Capture the cell that displays the provided text and extract its (x, y) central coordinate. 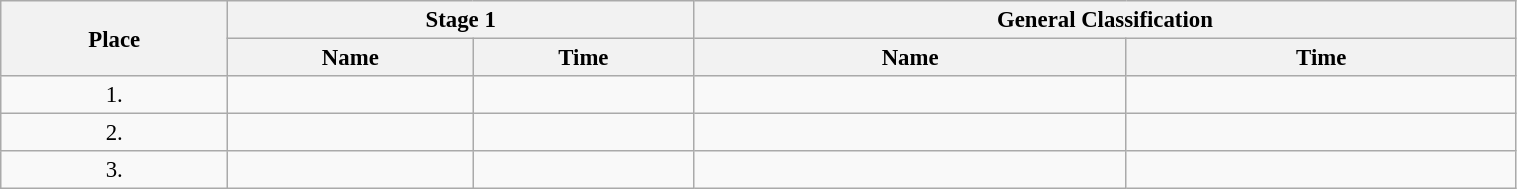
1. (114, 95)
General Classification (1105, 20)
Stage 1 (461, 20)
2. (114, 133)
Place (114, 38)
3. (114, 170)
